Find where the given text appears and provide that cell's center as (X, Y) coordinate. 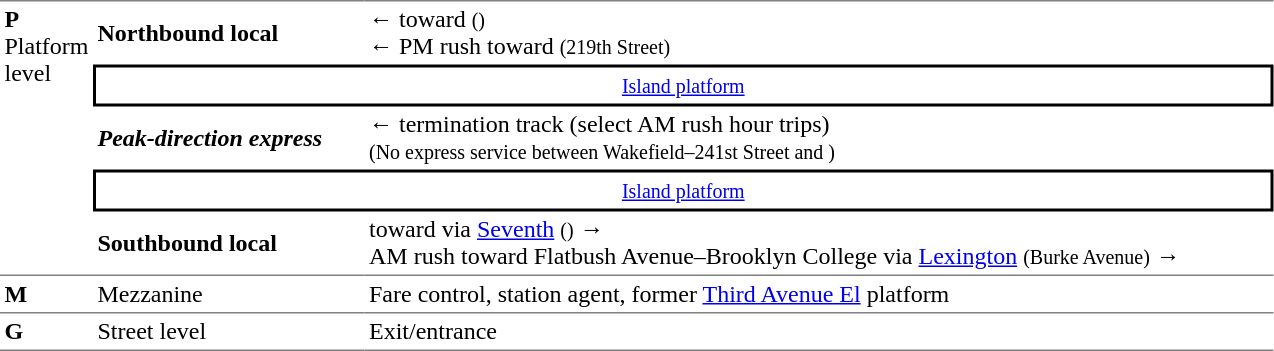
Peak-direction express (229, 138)
Fare control, station agent, former Third Avenue El platform (818, 294)
Mezzanine (229, 294)
M (46, 294)
toward via Seventh () → AM rush toward Flatbush Avenue–Brooklyn College via Lexington (Burke Avenue) → (818, 244)
Northbound local (229, 32)
Southbound local (229, 244)
← toward ()← PM rush toward (219th Street) (818, 32)
PPlatform level (46, 137)
← termination track (select AM rush hour trips) (No express service between Wakefield–241st Street and ) (818, 138)
